Identify which cell holds the provided text, then report its [X, Y] central coordinate. 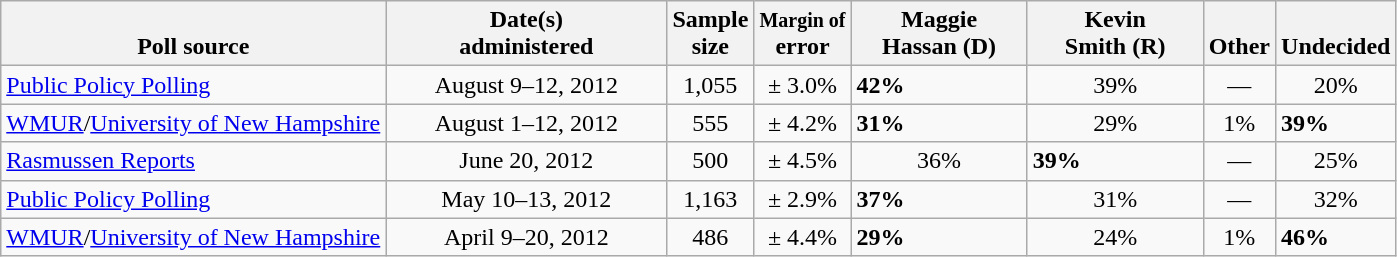
± 3.0% [802, 85]
Samplesize [710, 34]
555 [710, 123]
Date(s)administered [526, 34]
± 4.5% [802, 161]
500 [710, 161]
August 1–12, 2012 [526, 123]
37% [939, 199]
± 4.2% [802, 123]
Other [1239, 34]
36% [939, 161]
Margin oferror [802, 34]
46% [1336, 237]
MaggieHassan (D) [939, 34]
Rasmussen Reports [194, 161]
Poll source [194, 34]
24% [1115, 237]
32% [1336, 199]
20% [1336, 85]
KevinSmith (R) [1115, 34]
42% [939, 85]
1,163 [710, 199]
± 2.9% [802, 199]
Undecided [1336, 34]
486 [710, 237]
April 9–20, 2012 [526, 237]
June 20, 2012 [526, 161]
1,055 [710, 85]
± 4.4% [802, 237]
25% [1336, 161]
May 10–13, 2012 [526, 199]
August 9–12, 2012 [526, 85]
